Identify which cell holds the provided text, then report its (X, Y) central coordinate. 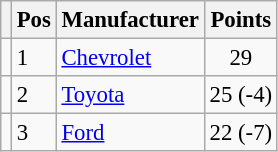
25 (-4) (240, 95)
Manufacturer (130, 20)
1 (34, 58)
Toyota (130, 95)
Chevrolet (130, 58)
Points (240, 20)
Pos (34, 20)
2 (34, 95)
22 (-7) (240, 133)
29 (240, 58)
Ford (130, 133)
3 (34, 133)
